Determine the (X, Y) coordinate at the center of the cell enclosing the given text.  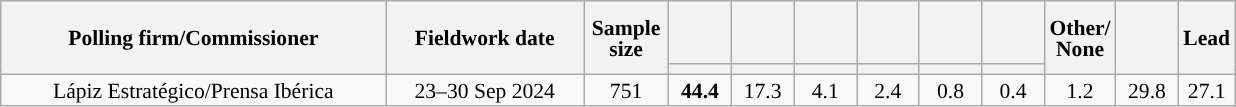
751 (626, 90)
0.4 (1014, 90)
4.1 (826, 90)
Lápiz Estratégico/Prensa Ibérica (194, 90)
Other/None (1080, 38)
2.4 (888, 90)
23–30 Sep 2024 (485, 90)
Sample size (626, 38)
44.4 (700, 90)
Polling firm/Commissioner (194, 38)
17.3 (762, 90)
27.1 (1206, 90)
Fieldwork date (485, 38)
1.2 (1080, 90)
29.8 (1148, 90)
Lead (1206, 38)
0.8 (950, 90)
